Detect which cell encompasses the target text, then output its [x, y] center coordinate. 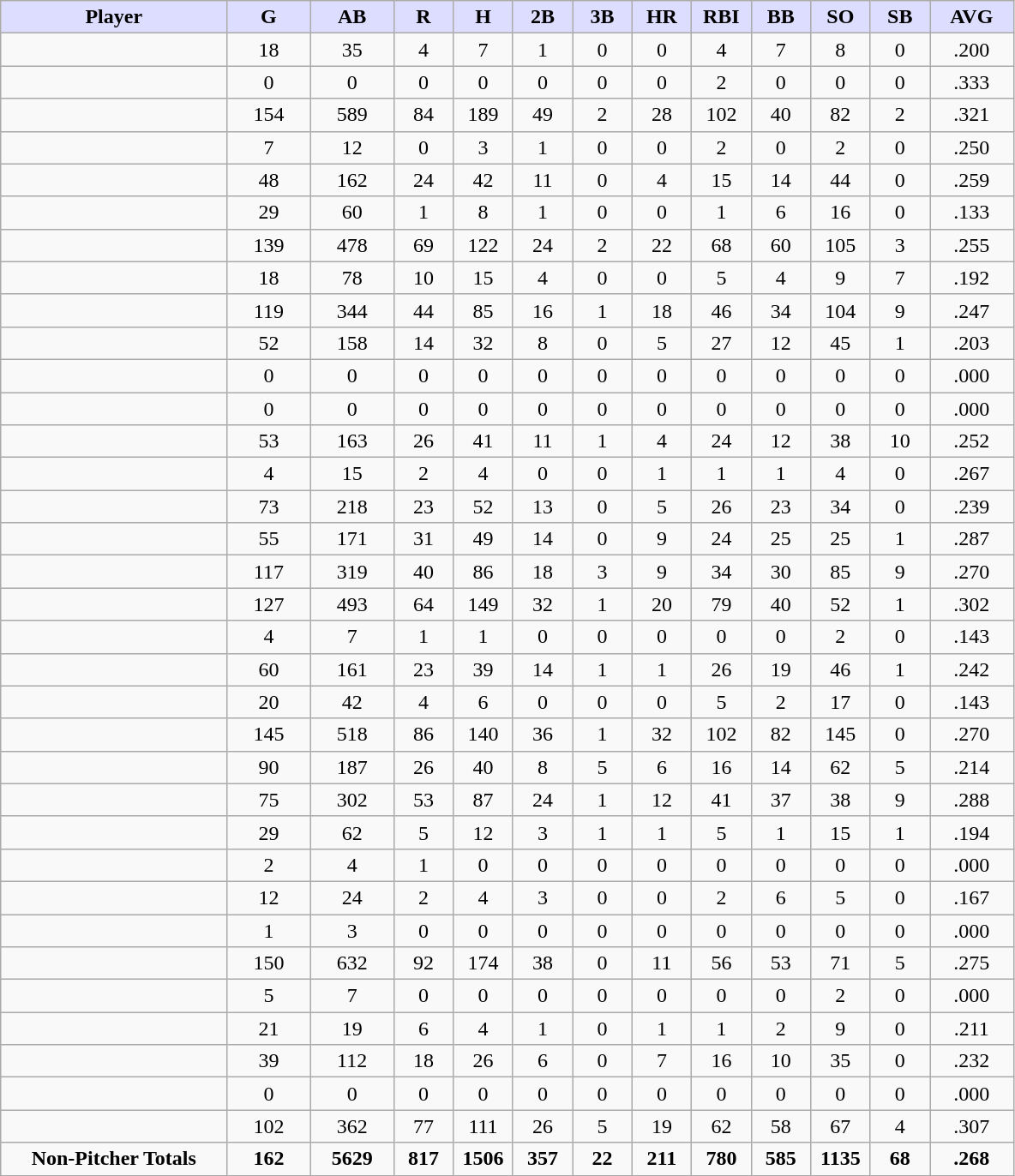
112 [351, 1061]
104 [840, 310]
158 [351, 343]
75 [269, 800]
111 [483, 1126]
589 [351, 115]
RBI [722, 17]
21 [269, 1029]
71 [840, 963]
28 [662, 115]
56 [722, 963]
140 [483, 735]
.133 [972, 213]
64 [423, 604]
.250 [972, 147]
187 [351, 767]
36 [542, 735]
27 [722, 343]
.211 [972, 1029]
45 [840, 343]
.333 [972, 82]
37 [780, 800]
Player [114, 17]
.252 [972, 441]
117 [269, 572]
.192 [972, 278]
.200 [972, 50]
87 [483, 800]
.203 [972, 343]
17 [840, 702]
30 [780, 572]
48 [269, 180]
1506 [483, 1159]
.267 [972, 474]
HR [662, 17]
78 [351, 278]
.194 [972, 832]
R [423, 17]
.232 [972, 1061]
2B [542, 17]
.247 [972, 310]
AVG [972, 17]
.321 [972, 115]
.167 [972, 897]
79 [722, 604]
817 [423, 1159]
780 [722, 1159]
.259 [972, 180]
357 [542, 1159]
Non-Pitcher Totals [114, 1159]
105 [840, 245]
84 [423, 115]
.307 [972, 1126]
319 [351, 572]
.255 [972, 245]
478 [351, 245]
90 [269, 767]
163 [351, 441]
73 [269, 507]
.214 [972, 767]
154 [269, 115]
3B [602, 17]
G [269, 17]
5629 [351, 1159]
.268 [972, 1159]
302 [351, 800]
BB [780, 17]
67 [840, 1126]
149 [483, 604]
.275 [972, 963]
189 [483, 115]
69 [423, 245]
218 [351, 507]
632 [351, 963]
55 [269, 539]
171 [351, 539]
31 [423, 539]
493 [351, 604]
122 [483, 245]
585 [780, 1159]
SO [840, 17]
161 [351, 669]
.288 [972, 800]
150 [269, 963]
211 [662, 1159]
58 [780, 1126]
518 [351, 735]
.239 [972, 507]
362 [351, 1126]
.302 [972, 604]
.242 [972, 669]
119 [269, 310]
SB [900, 17]
92 [423, 963]
.287 [972, 539]
77 [423, 1126]
1135 [840, 1159]
174 [483, 963]
139 [269, 245]
H [483, 17]
344 [351, 310]
127 [269, 604]
AB [351, 17]
13 [542, 507]
